From the cell containing the given text, extract its center point as (x, y) coordinate. 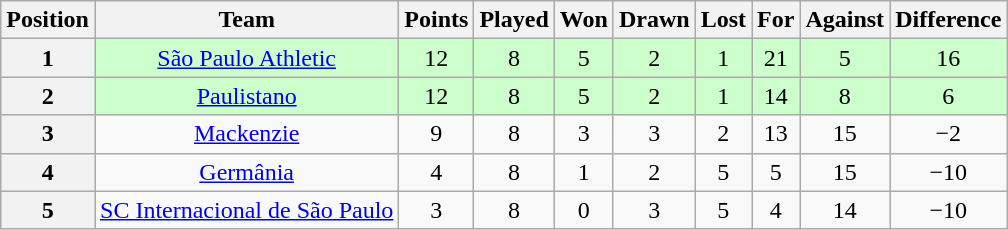
Position (48, 20)
16 (948, 58)
0 (584, 210)
6 (948, 96)
13 (776, 134)
Team (246, 20)
SC Internacional de São Paulo (246, 210)
São Paulo Athletic (246, 58)
Drawn (654, 20)
Won (584, 20)
−2 (948, 134)
21 (776, 58)
Points (436, 20)
9 (436, 134)
Played (514, 20)
Paulistano (246, 96)
Germânia (246, 172)
Difference (948, 20)
Lost (723, 20)
Mackenzie (246, 134)
For (776, 20)
Against (845, 20)
